Identify which cell holds the provided text, then report its [x, y] central coordinate. 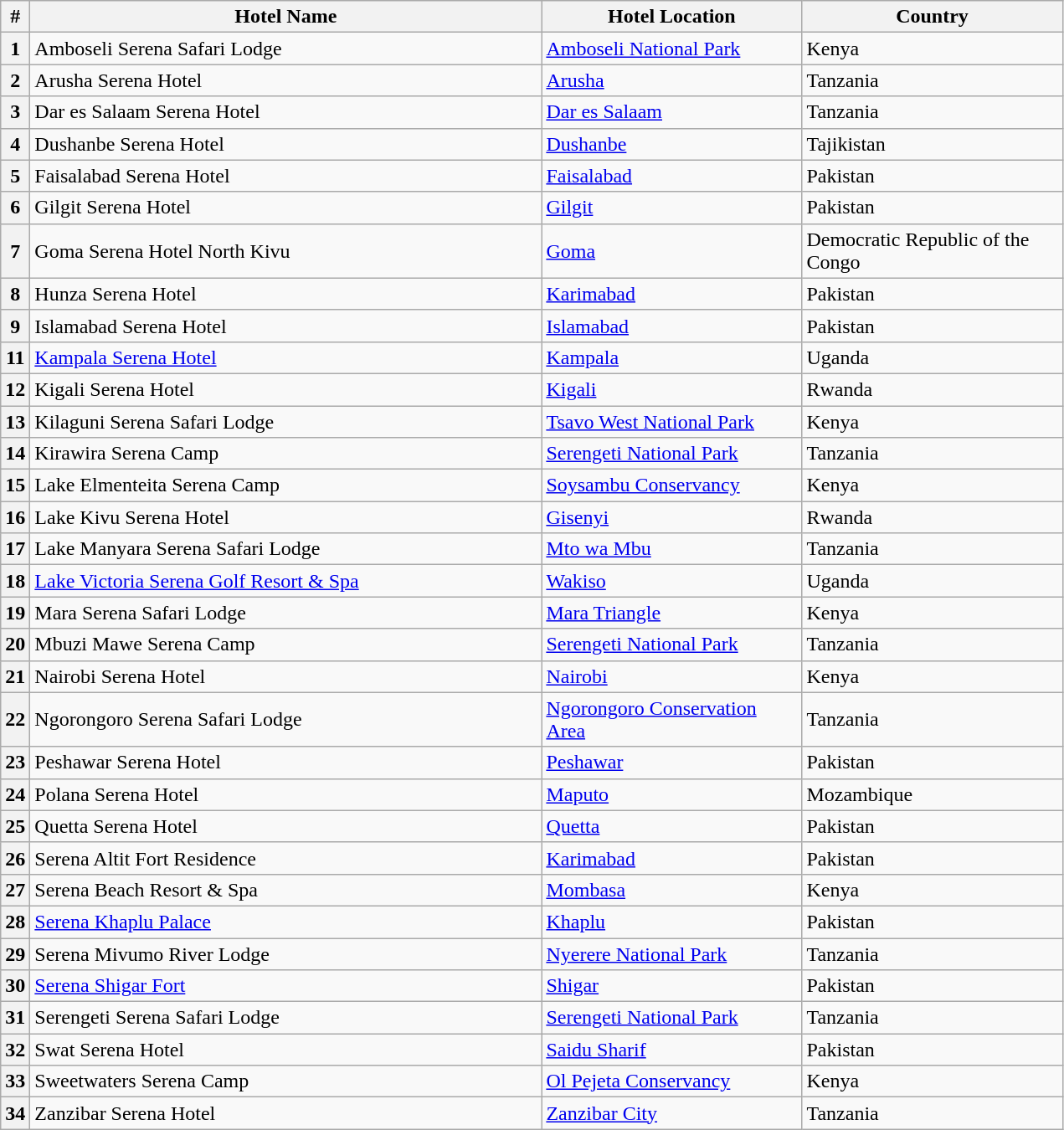
Mombasa [671, 890]
Mozambique [933, 794]
Serena Shigar Fort [286, 986]
Mbuzi Mawe Serena Camp [286, 645]
6 [15, 208]
1 [15, 49]
Kirawira Serena Camp [286, 454]
Serena Altit Fort Residence [286, 858]
19 [15, 613]
15 [15, 485]
Goma [671, 251]
Serena Beach Resort & Spa [286, 890]
Mto wa Mbu [671, 549]
2 [15, 80]
16 [15, 517]
Hotel Name [286, 17]
Shigar [671, 986]
Peshawar Serena Hotel [286, 763]
27 [15, 890]
Zanzibar City [671, 1113]
Hunza Serena Hotel [286, 294]
33 [15, 1081]
11 [15, 357]
29 [15, 953]
Kigali [671, 389]
Quetta [671, 826]
Tajikistan [933, 144]
17 [15, 549]
Khaplu [671, 922]
Serengeti Serena Safari Lodge [286, 1018]
Faisalabad [671, 176]
Kilaguni Serena Safari Lodge [286, 421]
13 [15, 421]
Lake Victoria Serena Golf Resort & Spa [286, 581]
26 [15, 858]
25 [15, 826]
Dar es Salaam Serena Hotel [286, 112]
Zanzibar Serena Hotel [286, 1113]
18 [15, 581]
7 [15, 251]
Nyerere National Park [671, 953]
Gilgit Serena Hotel [286, 208]
Gisenyi [671, 517]
Lake Elmenteita Serena Camp [286, 485]
Ol Pejeta Conservancy [671, 1081]
31 [15, 1018]
Country [933, 17]
Dushanbe [671, 144]
Swat Serena Hotel [286, 1050]
9 [15, 326]
# [15, 17]
Quetta Serena Hotel [286, 826]
Wakiso [671, 581]
8 [15, 294]
22 [15, 720]
Soysambu Conservancy [671, 485]
Amboseli National Park [671, 49]
23 [15, 763]
Ngorongoro Conservation Area [671, 720]
Kampala [671, 357]
Serena Mivumo River Lodge [286, 953]
21 [15, 676]
Kampala Serena Hotel [286, 357]
20 [15, 645]
Lake Kivu Serena Hotel [286, 517]
28 [15, 922]
Arusha [671, 80]
Islamabad [671, 326]
Democratic Republic of the Congo [933, 251]
Mara Serena Safari Lodge [286, 613]
Lake Manyara Serena Safari Lodge [286, 549]
Gilgit [671, 208]
Mara Triangle [671, 613]
Dushanbe Serena Hotel [286, 144]
Arusha Serena Hotel [286, 80]
4 [15, 144]
32 [15, 1050]
Nairobi [671, 676]
14 [15, 454]
Tsavo West National Park [671, 421]
Peshawar [671, 763]
Faisalabad Serena Hotel [286, 176]
Hotel Location [671, 17]
Kigali Serena Hotel [286, 389]
Islamabad Serena Hotel [286, 326]
34 [15, 1113]
30 [15, 986]
Ngorongoro Serena Safari Lodge [286, 720]
Sweetwaters Serena Camp [286, 1081]
Maputo [671, 794]
Amboseli Serena Safari Lodge [286, 49]
5 [15, 176]
Nairobi Serena Hotel [286, 676]
24 [15, 794]
Serena Khaplu Palace [286, 922]
Goma Serena Hotel North Kivu [286, 251]
Dar es Salaam [671, 112]
Saidu Sharif [671, 1050]
12 [15, 389]
Polana Serena Hotel [286, 794]
3 [15, 112]
